Return the [x, y] coordinate for the center point of the cell that contains the specified text.  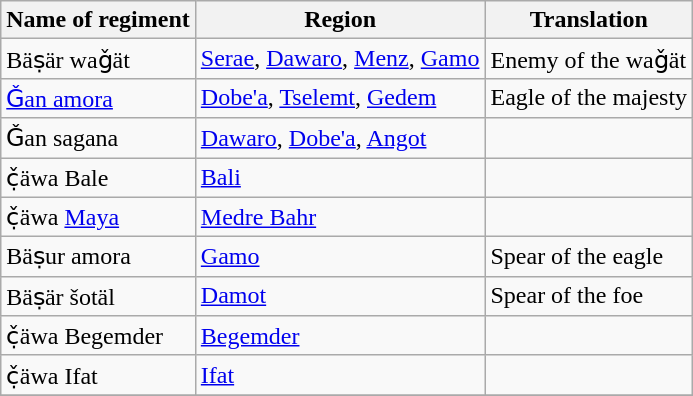
Bäṣär waǧät [98, 59]
Bali [340, 178]
Name of regiment [98, 20]
Serae, Dawaro, Menz, Gamo [340, 59]
Spear of the eagle [589, 257]
Dawaro, Dobe'a, Angot [340, 138]
Ǧan amora [98, 98]
č̣äwa Bale [98, 178]
Dobe'a, Tselemt, Gedem [340, 98]
Medre Bahr [340, 217]
č̣äwa Begemder [98, 336]
Begemder [340, 336]
č̣äwa Ifat [98, 375]
Damot [340, 296]
Translation [589, 20]
Bäṣär šotäl [98, 296]
Ǧan sagana [98, 138]
Ifat [340, 375]
Bäṣur amora [98, 257]
č̣äwa Maya [98, 217]
Eagle of the majesty [589, 98]
Spear of the foe [589, 296]
Gamo [340, 257]
Enemy of the waǧät [589, 59]
Region [340, 20]
